Return the [X, Y] coordinate for the center point of the cell that contains the specified text.  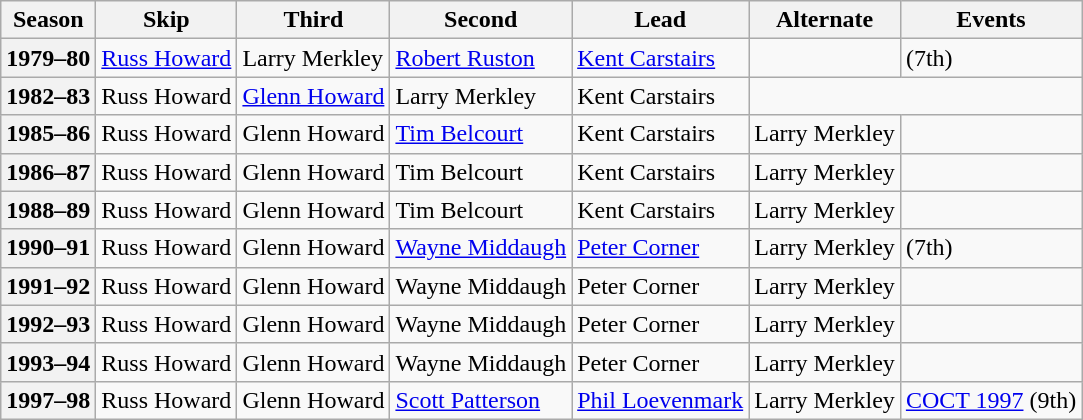
1988–89 [48, 210]
Season [48, 20]
1992–93 [48, 324]
Second [481, 20]
Alternate [825, 20]
1991–92 [48, 286]
1982–83 [48, 96]
Third [314, 20]
1993–94 [48, 362]
Skip [166, 20]
Robert Ruston [481, 58]
Events [990, 20]
Phil Loevenmark [660, 400]
1985–86 [48, 134]
1990–91 [48, 248]
COCT 1997 (9th) [990, 400]
Lead [660, 20]
Scott Patterson [481, 400]
1979–80 [48, 58]
1986–87 [48, 172]
1997–98 [48, 400]
